Pinpoint the cell where the given text exists, returning its (X, Y) midpoint coordinate. 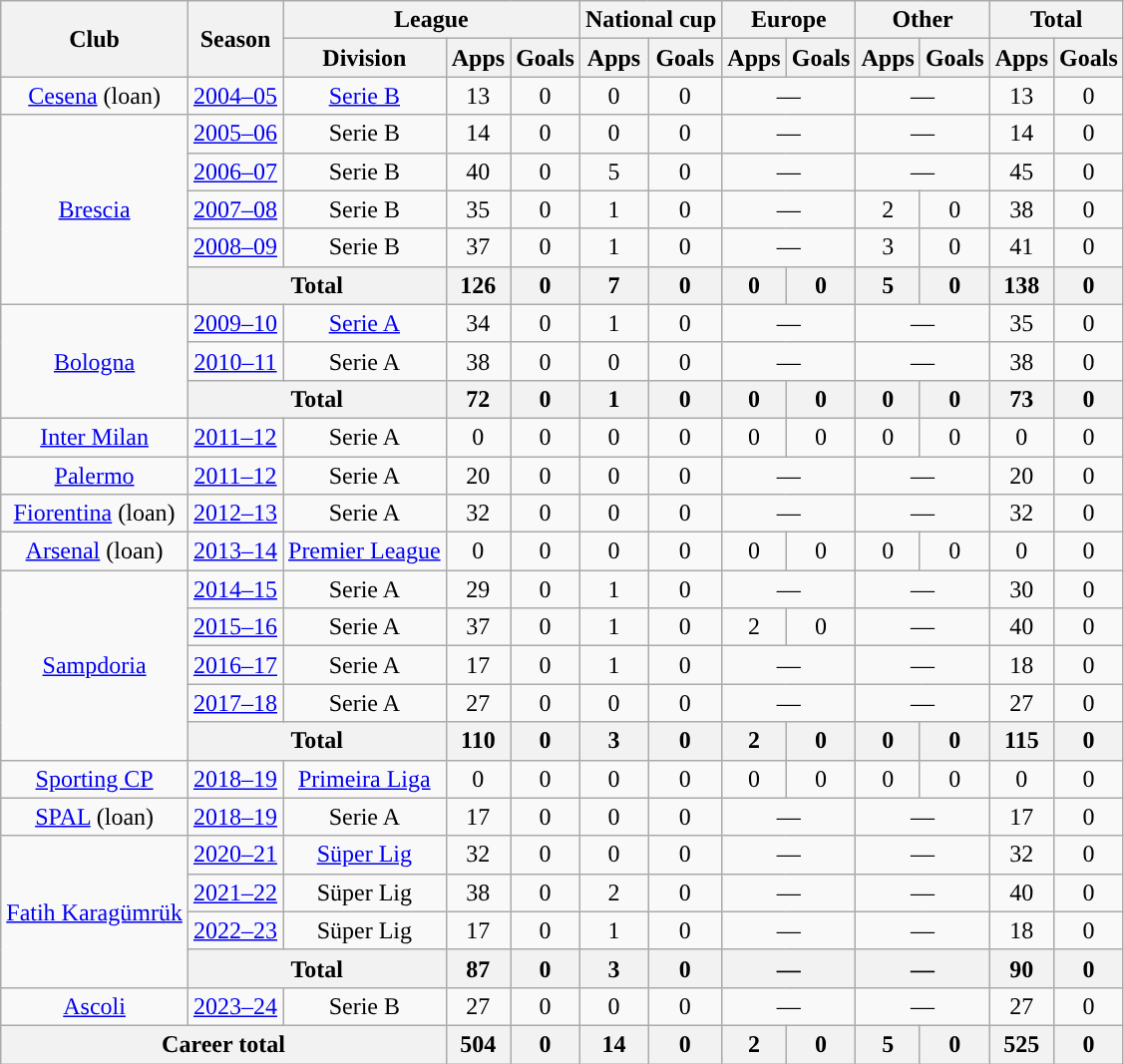
League (432, 20)
2009–10 (235, 323)
504 (478, 1044)
Premier League (365, 551)
2015–16 (235, 627)
Arsenal (loan) (95, 551)
Palermo (95, 476)
Fatih Karagümrük (95, 911)
Inter Milan (95, 437)
29 (478, 589)
2021–22 (235, 892)
110 (478, 741)
Other (923, 20)
2016–17 (235, 665)
72 (478, 399)
National cup (650, 20)
115 (1021, 741)
45 (1021, 172)
Sporting CP (95, 779)
Fiorentina (loan) (95, 514)
2023–24 (235, 1006)
Sampdoria (95, 665)
2017–18 (235, 703)
34 (478, 323)
2014–15 (235, 589)
Career total (223, 1044)
2022–23 (235, 930)
41 (1021, 247)
30 (1021, 589)
Cesena (loan) (95, 96)
2004–05 (235, 96)
Club (95, 39)
Europe (789, 20)
Primeira Liga (365, 779)
2006–07 (235, 172)
73 (1021, 399)
2012–13 (235, 514)
7 (613, 285)
Division (365, 58)
2008–09 (235, 247)
Season (235, 39)
Bologna (95, 361)
2005–06 (235, 134)
Brescia (95, 209)
126 (478, 285)
SPAL (loan) (95, 817)
Ascoli (95, 1006)
2013–14 (235, 551)
2010–11 (235, 361)
2007–08 (235, 209)
525 (1021, 1044)
87 (478, 968)
2020–21 (235, 855)
138 (1021, 285)
90 (1021, 968)
